Capture the cell that displays the provided text and extract its (X, Y) central coordinate. 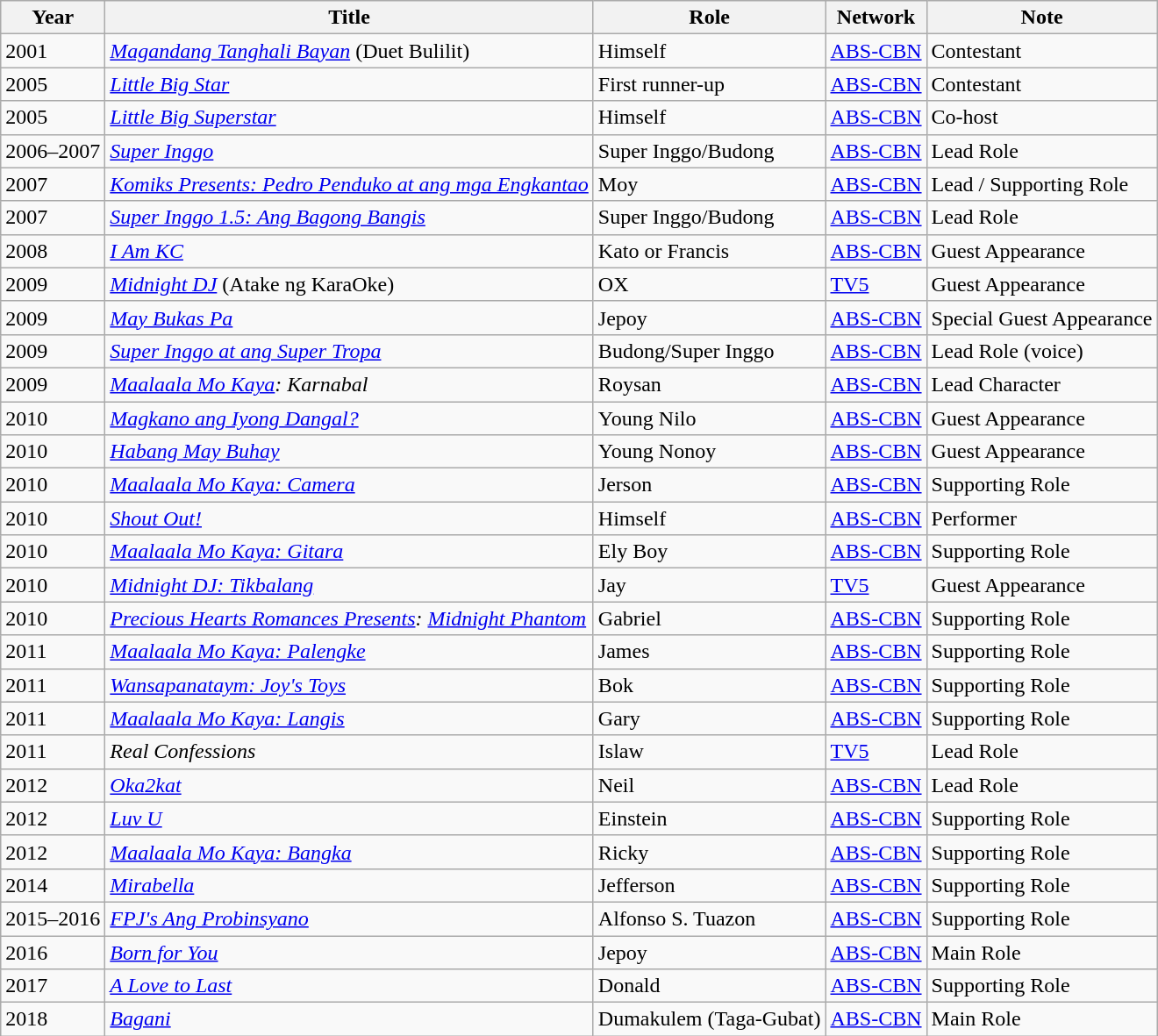
Real Confessions (349, 752)
Maalaala Mo Kaya: Langis (349, 718)
Budong/Super Inggo (709, 351)
Magkano ang Iyong Dangal? (349, 418)
Shout Out! (349, 518)
Islaw (709, 752)
Einstein (709, 818)
Maalaala Mo Kaya: Gitara (349, 552)
Gary (709, 718)
Performer (1042, 518)
Year (53, 18)
May Bukas Pa (349, 318)
Magandang Tanghali Bayan (Duet Bulilit) (349, 51)
Title (349, 18)
2014 (53, 885)
James (709, 652)
Mirabella (349, 885)
Super Inggo (349, 151)
Role (709, 18)
2018 (53, 1019)
Note (1042, 18)
Jay (709, 585)
Special Guest Appearance (1042, 318)
Donald (709, 986)
Komiks Presents: Pedro Penduko at ang mga Engkantao (349, 184)
Lead Role (voice) (1042, 351)
Jerson (709, 485)
Midnight DJ (Atake ng KaraOke) (349, 284)
Moy (709, 184)
Alfonso S. Tuazon (709, 918)
Wansapanataym: Joy's Toys (349, 685)
Young Nilo (709, 418)
Ricky (709, 852)
Jefferson (709, 885)
I Am KC (349, 251)
Bagani (349, 1019)
Precious Hearts Romances Presents: Midnight Phantom (349, 618)
2016 (53, 952)
Maalaala Mo Kaya: Karnabal (349, 384)
2001 (53, 51)
Network (876, 18)
Little Big Star (349, 84)
Habang May Buhay (349, 452)
2006–2007 (53, 151)
2008 (53, 251)
Neil (709, 785)
Super Inggo at ang Super Tropa (349, 351)
Dumakulem (Taga-Gubat) (709, 1019)
2015–2016 (53, 918)
Born for You (349, 952)
Bok (709, 685)
First runner-up (709, 84)
Maalaala Mo Kaya: Palengke (349, 652)
Midnight DJ: Tikbalang (349, 585)
Oka2kat (349, 785)
Super Inggo 1.5: Ang Bagong Bangis (349, 218)
Gabriel (709, 618)
Lead / Supporting Role (1042, 184)
Co-host (1042, 118)
Kato or Francis (709, 251)
Luv U (349, 818)
Little Big Superstar (349, 118)
FPJ's Ang Probinsyano (349, 918)
Maalaala Mo Kaya: Camera (349, 485)
OX (709, 284)
Young Nonoy (709, 452)
2017 (53, 986)
Maalaala Mo Kaya: Bangka (349, 852)
Lead Character (1042, 384)
A Love to Last (349, 986)
Ely Boy (709, 552)
Roysan (709, 384)
